Pinpoint the cell where the given text exists, returning its [X, Y] midpoint coordinate. 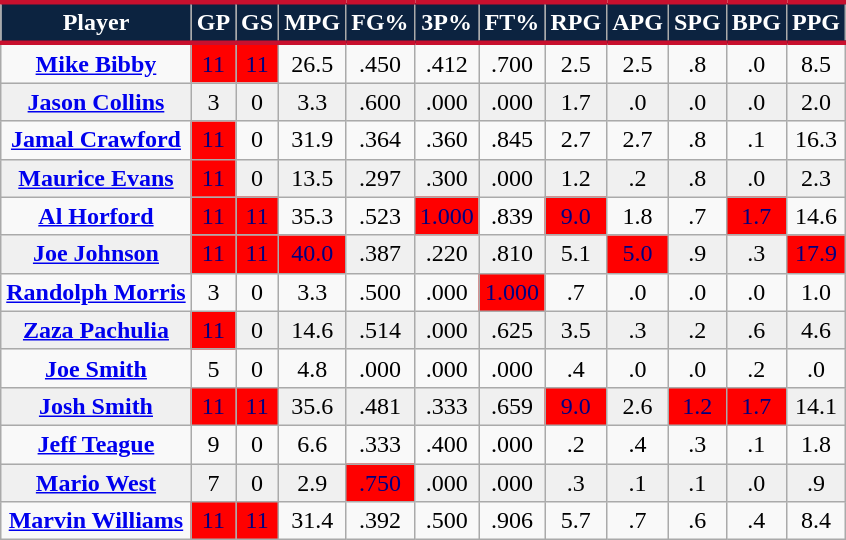
.387 [380, 254]
.810 [512, 254]
Jason Collins [96, 102]
8.4 [816, 521]
6.6 [312, 444]
13.5 [312, 178]
Zaza Pachulia [96, 330]
2.6 [638, 406]
Mario West [96, 483]
FT% [512, 22]
7 [213, 483]
.750 [380, 483]
5.0 [638, 254]
.450 [380, 63]
5.1 [576, 254]
.364 [380, 140]
.412 [446, 63]
Marvin Williams [96, 521]
26.5 [312, 63]
PPG [816, 22]
2.9 [312, 483]
Joe Smith [96, 368]
4.8 [312, 368]
BPG [756, 22]
Jamal Crawford [96, 140]
5.7 [576, 521]
2.3 [816, 178]
14.1 [816, 406]
.297 [380, 178]
.625 [512, 330]
.523 [380, 216]
16.3 [816, 140]
Player [96, 22]
.839 [512, 216]
Randolph Morris [96, 292]
APG [638, 22]
4.6 [816, 330]
.220 [446, 254]
GS [258, 22]
FG% [380, 22]
35.3 [312, 216]
Josh Smith [96, 406]
5 [213, 368]
.300 [446, 178]
.659 [512, 406]
.400 [446, 444]
8.5 [816, 63]
2.0 [816, 102]
Mike Bibby [96, 63]
3P% [446, 22]
9 [213, 444]
40.0 [312, 254]
Joe Johnson [96, 254]
35.6 [312, 406]
1.0 [816, 292]
.600 [380, 102]
.700 [512, 63]
MPG [312, 22]
.514 [380, 330]
Jeff Teague [96, 444]
RPG [576, 22]
17.9 [816, 254]
Al Horford [96, 216]
3.5 [576, 330]
.481 [380, 406]
.392 [380, 521]
GP [213, 22]
.360 [446, 140]
Maurice Evans [96, 178]
31.9 [312, 140]
.906 [512, 521]
31.4 [312, 521]
SPG [697, 22]
.845 [512, 140]
